Detect which cell encompasses the target text, then output its [x, y] center coordinate. 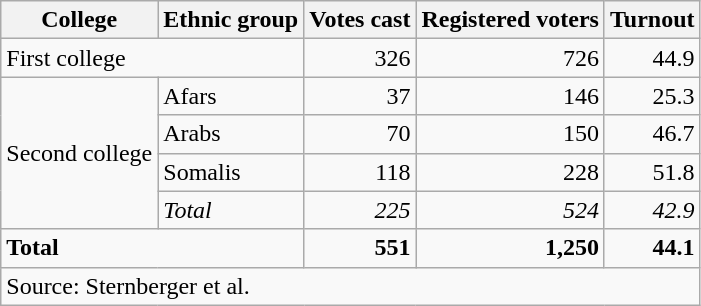
Registered voters [510, 20]
326 [360, 58]
Votes cast [360, 20]
First college [152, 58]
44.9 [652, 58]
37 [360, 96]
70 [360, 134]
Turnout [652, 20]
42.9 [652, 210]
Second college [80, 153]
150 [510, 134]
25.3 [652, 96]
1,250 [510, 248]
726 [510, 58]
225 [360, 210]
Ethnic group [231, 20]
Afars [231, 96]
Arabs [231, 134]
524 [510, 210]
118 [360, 172]
228 [510, 172]
Somalis [231, 172]
51.8 [652, 172]
College [80, 20]
551 [360, 248]
44.1 [652, 248]
Source: Sternberger et al. [350, 286]
146 [510, 96]
46.7 [652, 134]
